Extract the [X, Y] coordinate from the center of the cell holding the provided text.  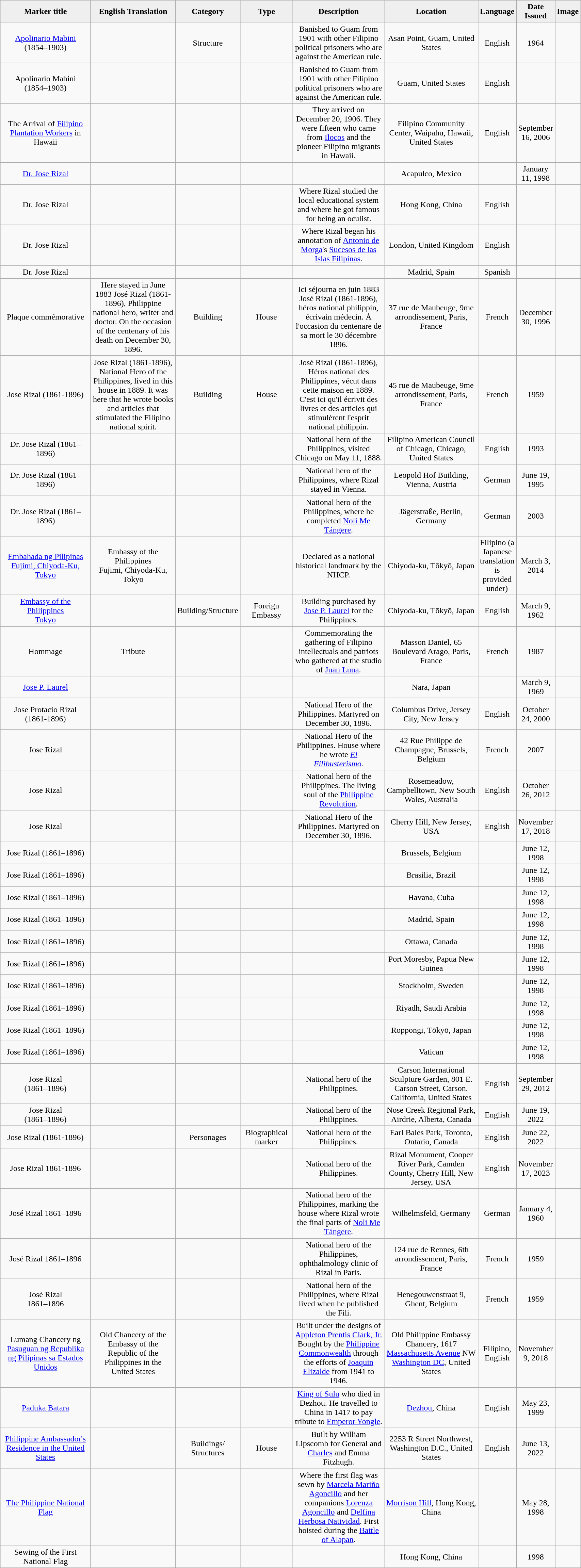
National Hero of the Philippines. House where he wrote El Filibusterismo. [338, 750]
September 29, 2012 [536, 1083]
National hero of the Philippines. The living soul of the Philippine Revolution. [338, 790]
The Philippine National Flag [46, 1507]
Building/Structure [208, 611]
Structure [208, 43]
Foreign Embassy [266, 611]
November 9, 2018 [536, 1353]
December 30, 1996 [536, 317]
Ottawa, Canada [431, 941]
National hero of the Philippines, marking the house where Rizal wrote the final parts of Noli Me Tángere. [338, 1213]
November 17, 2023 [536, 1169]
January 11, 1998 [536, 174]
The Arrival of Filipino Plantation Workers in Hawaii [46, 133]
Acapulco, Mexico [431, 174]
45 rue de Maubeuge, 9me arrondissement, Paris, France [431, 394]
Earl Bales Park, Toronto, Ontario, Canada [431, 1137]
Riyadh, Saudi Arabia [431, 1008]
1998 [536, 1556]
National hero of the Philippines, ophthalmology clinic of Rizal in Paris. [338, 1258]
Asan Point, Guam, United States [431, 43]
Tribute [133, 651]
National hero of the Philippines, visited Chicago on May 11, 1888. [338, 448]
Filipino Community Center, Waipahu, Hawaii, United States [431, 133]
Jägerstraße, Berlin, Germany [431, 516]
Image [568, 12]
June 22, 2022 [536, 1137]
March 9, 1969 [536, 687]
2003 [536, 516]
Where Rizal studied the local educational system and where he got famous for being an oculist. [338, 205]
Nara, Japan [431, 687]
June 19, 1995 [536, 480]
September 16, 2006 [536, 133]
Buildings/Structures [208, 1448]
Language [497, 12]
Havana, Cuba [431, 897]
Marker title [46, 12]
Lumang Chancery ng Pasuguan ng Republika ng Pilipinas sa Estados Unidos [46, 1353]
Rosemeadow, Campbelltown, New South Wales, Australia [431, 790]
Personages [208, 1137]
42 Rue Philippe de Champagne, Brussels, Belgium [431, 750]
Port Moresby, Papua New Guinea [431, 964]
Location [431, 12]
Spanish [497, 272]
Building purchased by Jose P. Laurel for the Philippines. [338, 611]
March 3, 2014 [536, 566]
October 26, 2012 [536, 790]
Leopold Hof Building, Vienna, Austria [431, 480]
Paduka Batara [46, 1407]
Old Philippine Embassy Chancery, 1617 Massachusetts Avenue NW Washington DC, United States [431, 1353]
Columbus Drive, Jersey City, New Jersey [431, 714]
Guam, United States [431, 83]
Dezhou, China [431, 1407]
Nose Creek Regional Park, Airdrie, Alberta, Canada [431, 1115]
Filipino (a Japanese translation is provided under) [497, 566]
Old Chancery of the Embassy of the Republic of the Philippines in the United States [133, 1353]
Henegouwenstraat 9, Ghent, Belgium [431, 1299]
Commemorating the gathering of Filipino intellectuals and patriots who gathered at the studio of Juan Luna. [338, 651]
Date Issued [536, 12]
They arrived on December 20, 1906. They were fifteen who came from Ilocos and the pioneer Filipino migrants in Hawaii. [338, 133]
Embahada ng Pilipinas Fujimi, Chiyoda-Ku, Tokyo [46, 566]
Morrison Hill, Hong Kong, China [431, 1507]
National hero of the Philippines, where Rizal stayed in Vienna. [338, 480]
Cherry Hill, New Jersey, USA [431, 826]
Brasilia, Brazil [431, 875]
1987 [536, 651]
Brussels, Belgium [431, 853]
37 rue de Maubeuge, 9me arrondissement, Paris, France [431, 317]
May 28, 1998 [536, 1507]
Sewing of the First National Flag [46, 1556]
Jose Protacio Rizal(1861-1896) [46, 714]
Masson Daniel, 65 Boulevard Arago, Paris, France [431, 651]
Embassy of the PhilippinesFujimi, Chiyoda-Ku, Tokyo [133, 566]
Filipino, English [497, 1353]
Embassy of the PhilippinesTokyo [46, 611]
Description [338, 12]
London, United Kingdom [431, 245]
Built by William Lipscomb for General and Charles and Emma Fitzhugh. [338, 1448]
Roppongi, Tōkyō, Japan [431, 1030]
Jose P. Laurel [46, 687]
Vatican [431, 1052]
October 24, 2000 [536, 714]
National hero of the Philippines, where Rizal lived when he published the Fili. [338, 1299]
Biographical marker [266, 1137]
Type [266, 12]
King of Sulu who died in Dezhou. He travelled to China in 1417 to pay tribute to Emperor Yongle. [338, 1407]
Jose Rizal 1861-1896 [46, 1169]
Rizal Monument, Cooper River Park, Camden County, Cherry Hill, New Jersey, USA [431, 1169]
José Rizal1861–1896 [46, 1299]
Filipino American Council of Chicago, Chicago, United States [431, 448]
English Translation [133, 12]
Carson International Sculpture Garden, 801 E. Carson Street, Carson, California, United States [431, 1083]
124 rue de Rennes, 6th arrondissement, Paris, France [431, 1258]
1964 [536, 43]
1993 [536, 448]
Where Rizal began his annotation of Antonio de Morga's Sucesos de las Islas Filipinas. [338, 245]
June 19, 2022 [536, 1115]
Plaque commémorative [46, 317]
November 17, 2018 [536, 826]
January 4, 1960 [536, 1213]
May 23, 1999 [536, 1407]
2253 R Street Northwest, Washington D.C., United States [431, 1448]
Stockholm, Sweden [431, 985]
2007 [536, 750]
Philippine Ambassador's Residence in the United States [46, 1448]
National hero of the Philippines, where he completed Noli Me Tángere. [338, 516]
March 9, 1962 [536, 611]
Declared as a national historical landmark by the NHCP. [338, 566]
Wilhelmsfeld, Germany [431, 1213]
Category [208, 12]
June 13, 2022 [536, 1448]
Hommage [46, 651]
